Extract the (x, y) coordinate from the center of the cell holding the provided text.  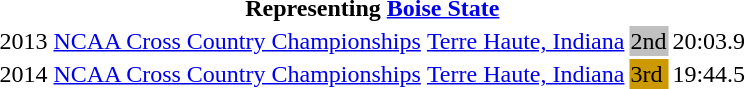
3rd (648, 74)
2nd (648, 41)
